Search for the cell housing the specified text and yield its (x, y) center coordinate. 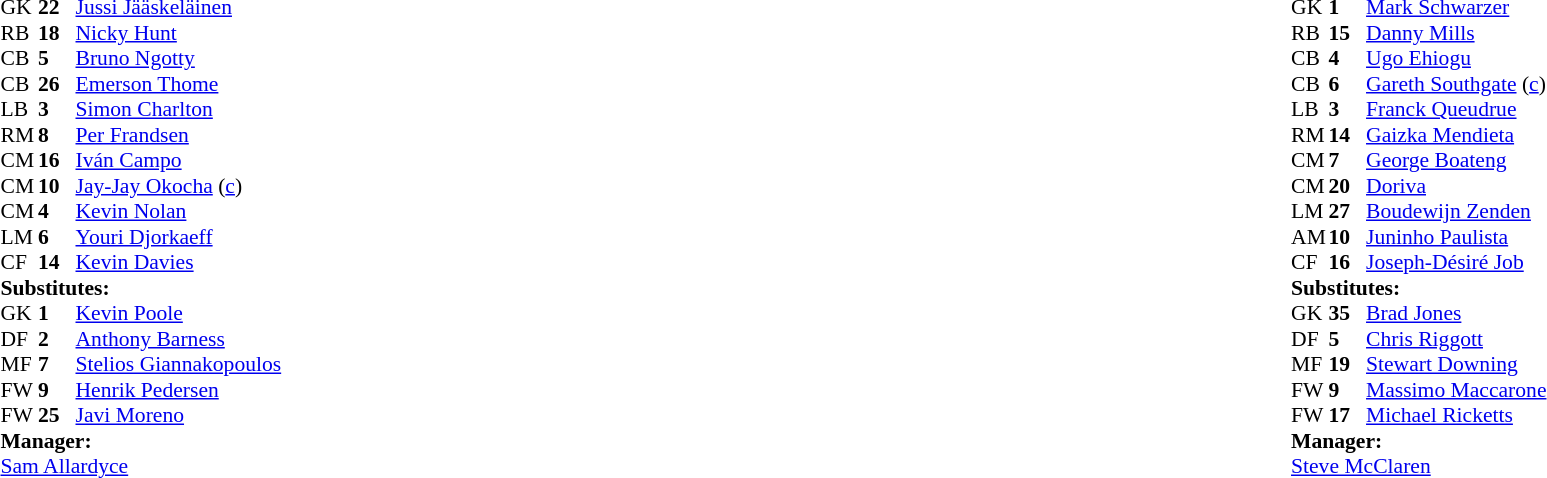
AM (1310, 237)
George Boateng (1456, 161)
8 (57, 135)
2 (57, 339)
Boudewijn Zenden (1456, 211)
Ugo Ehiogu (1456, 59)
Henrik Pedersen (179, 390)
1 (57, 313)
Anthony Barness (179, 339)
35 (1348, 313)
Doriva (1456, 186)
20 (1348, 186)
25 (57, 415)
Kevin Nolan (179, 211)
27 (1348, 211)
Brad Jones (1456, 313)
Franck Queudrue (1456, 109)
19 (1348, 365)
Simon Charlton (179, 109)
15 (1348, 33)
Juninho Paulista (1456, 237)
Javi Moreno (179, 415)
Stewart Downing (1456, 365)
Iván Campo (179, 161)
Stelios Giannakopoulos (179, 365)
Danny Mills (1456, 33)
Kevin Davies (179, 263)
Gareth Southgate (c) (1456, 84)
Gaizka Mendieta (1456, 135)
Bruno Ngotty (179, 59)
Nicky Hunt (179, 33)
17 (1348, 415)
26 (57, 84)
Chris Riggott (1456, 339)
Michael Ricketts (1456, 415)
Massimo Maccarone (1456, 390)
Emerson Thome (179, 84)
Youri Djorkaeff (179, 237)
Per Frandsen (179, 135)
Joseph-Désiré Job (1456, 263)
Jay-Jay Okocha (c) (179, 186)
18 (57, 33)
Kevin Poole (179, 313)
